Determine the [x, y] coordinate at the center of the cell enclosing the given text.  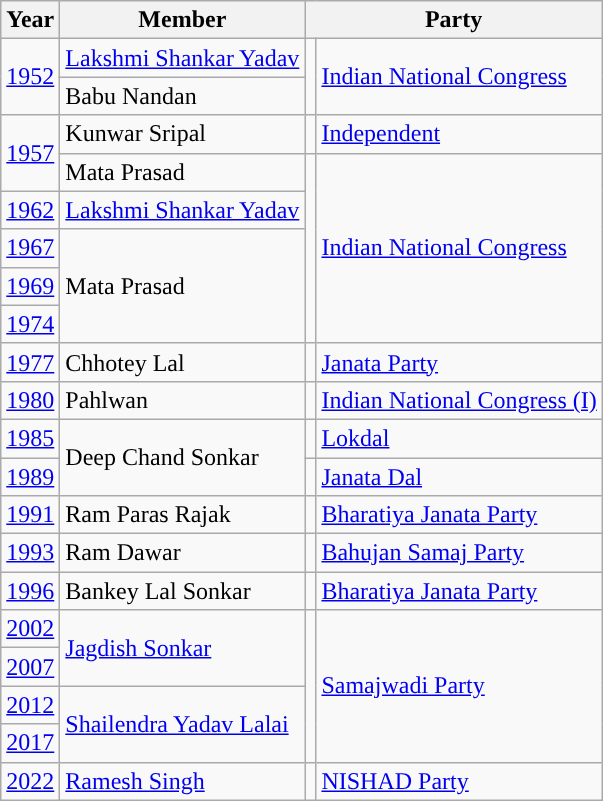
2007 [30, 667]
Kunwar Sripal [182, 134]
Ram Dawar [182, 553]
Chhotey Lal [182, 362]
Lokdal [459, 438]
Janata Party [459, 362]
1996 [30, 591]
1952 [30, 77]
2022 [30, 781]
1974 [30, 324]
1962 [30, 210]
Bankey Lal Sonkar [182, 591]
Janata Dal [459, 477]
Babu Nandan [182, 96]
1969 [30, 286]
Pahlwan [182, 400]
Bahujan Samaj Party [459, 553]
Jagdish Sonkar [182, 648]
Shailendra Yadav Lalai [182, 724]
Indian National Congress (I) [459, 400]
Deep Chand Sonkar [182, 457]
Ram Paras Rajak [182, 515]
1957 [30, 153]
1977 [30, 362]
Samajwadi Party [459, 686]
1991 [30, 515]
1980 [30, 400]
2017 [30, 743]
1985 [30, 438]
Member [182, 20]
Year [30, 20]
Party [454, 20]
1989 [30, 477]
2002 [30, 629]
NISHAD Party [459, 781]
2012 [30, 705]
Ramesh Singh [182, 781]
1993 [30, 553]
Independent [459, 134]
1967 [30, 248]
